Detect which cell encompasses the target text, then output its [X, Y] center coordinate. 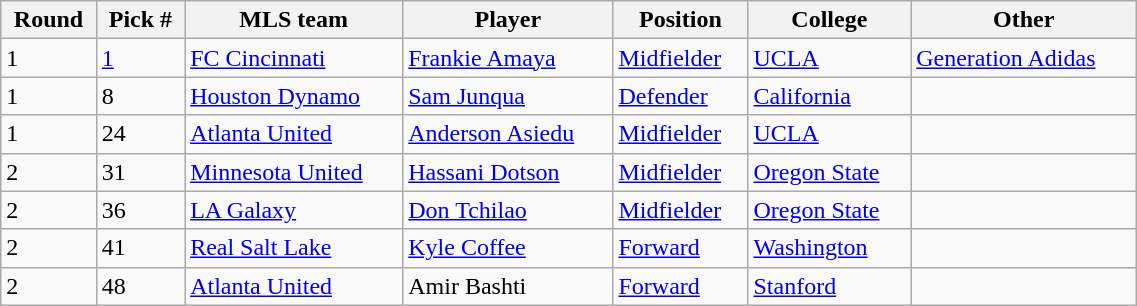
Player [508, 20]
Sam Junqua [508, 96]
41 [140, 248]
Hassani Dotson [508, 172]
Real Salt Lake [294, 248]
California [830, 96]
Other [1024, 20]
LA Galaxy [294, 210]
MLS team [294, 20]
Kyle Coffee [508, 248]
31 [140, 172]
College [830, 20]
Don Tchilao [508, 210]
Pick # [140, 20]
Position [680, 20]
Anderson Asiedu [508, 134]
48 [140, 286]
Defender [680, 96]
Houston Dynamo [294, 96]
Washington [830, 248]
Frankie Amaya [508, 58]
Generation Adidas [1024, 58]
FC Cincinnati [294, 58]
8 [140, 96]
Round [49, 20]
Minnesota United [294, 172]
36 [140, 210]
Amir Bashti [508, 286]
24 [140, 134]
Stanford [830, 286]
